For the text-containing cell, return its midpoint in [x, y] coordinate format. 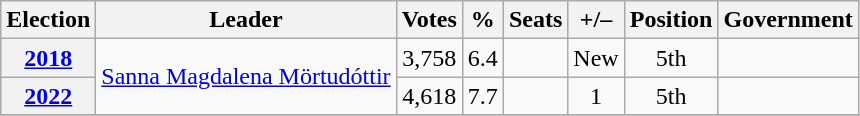
+/– [596, 20]
Sanna Magdalena Mörtudóttir [246, 77]
Votes [429, 20]
1 [596, 96]
% [482, 20]
Leader [246, 20]
3,758 [429, 58]
4,618 [429, 96]
7.7 [482, 96]
Election [48, 20]
New [596, 58]
Seats [535, 20]
6.4 [482, 58]
Position [671, 20]
2022 [48, 96]
Government [788, 20]
2018 [48, 58]
